From the cell containing the given text, extract its center point as [X, Y] coordinate. 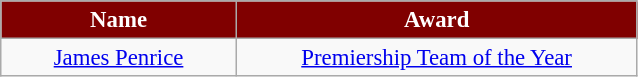
Premiership Team of the Year [436, 58]
James Penrice [119, 58]
Name [119, 20]
Award [436, 20]
